Output the (x, y) coordinate of the center of the cell containing the given text.  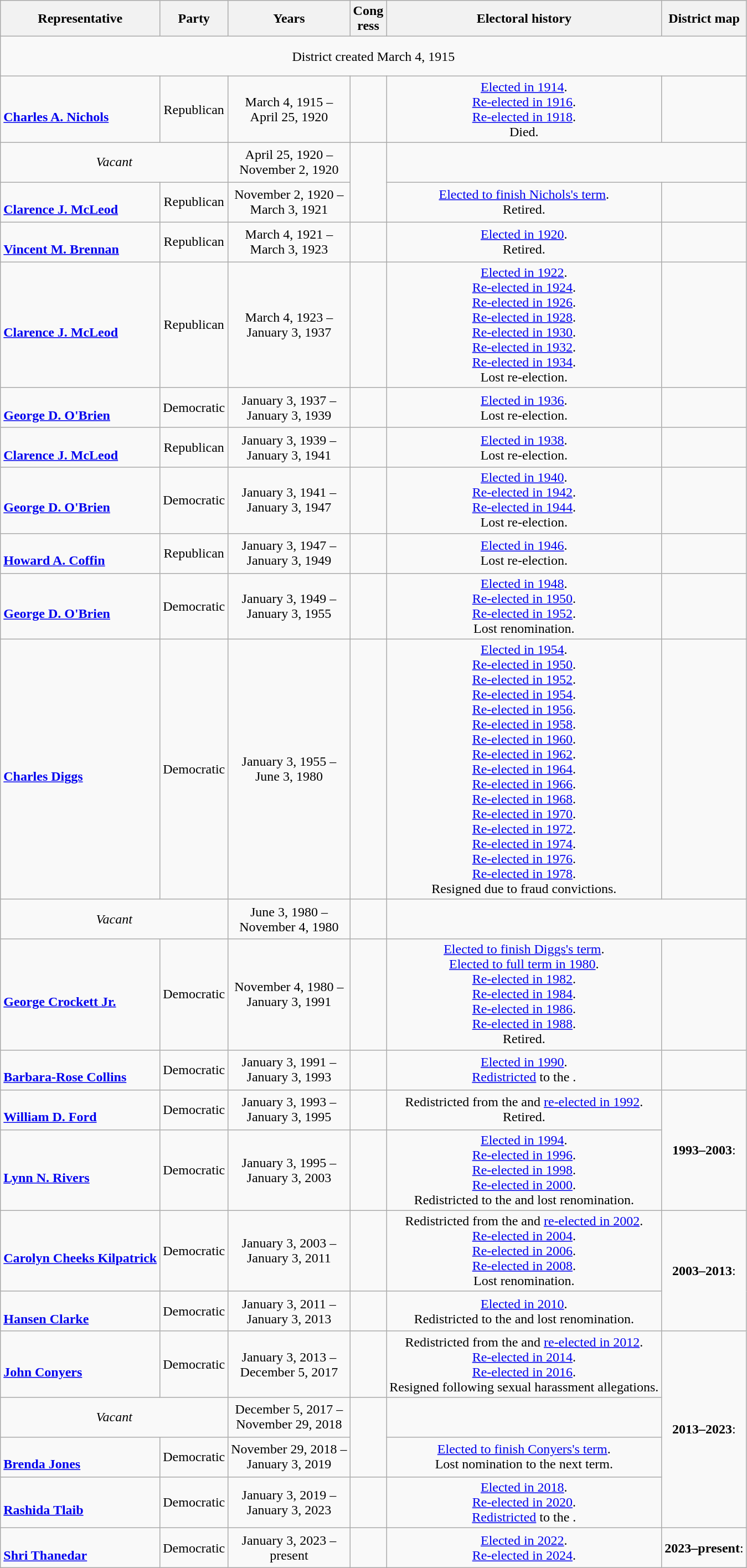
William D. Ford (80, 1110)
January 3, 1939 –January 3, 1941 (289, 447)
Redistricted from the and re-elected in 2002.Re-elected in 2004.Re-elected in 2006.Re-elected in 2008.Lost renomination. (524, 1251)
Howard A. Coffin (80, 553)
Elected in 1920.Retired. (524, 242)
Brenda Jones (80, 1457)
Elected in 1940.Re-elected in 1942.Re-elected in 1944.Lost re-election. (524, 501)
November 4, 1980 –January 3, 1991 (289, 994)
District map (704, 19)
January 3, 2013 –December 5, 2017 (289, 1364)
December 5, 2017 –November 29, 2018 (289, 1417)
Barbara-Rose Collins (80, 1070)
January 3, 2023 –present (289, 1548)
January 3, 1941 –January 3, 1947 (289, 501)
April 25, 1920 –November 2, 1920 (289, 162)
Charles A. Nichols (80, 110)
Carolyn Cheeks Kilpatrick (80, 1251)
Elected in 2018.Re-elected in 2020.Redistricted to the . (524, 1502)
Elected in 2010.Redistricted to the and lost renomination. (524, 1311)
2003–2013: (704, 1271)
Electoral history (524, 19)
Vincent M. Brennan (80, 242)
Years (289, 19)
January 3, 1995 –January 3, 2003 (289, 1170)
Redistricted from the and re-elected in 2012.Re-elected in 2014.Re-elected in 2016.Resigned following sexual harassment allegations. (524, 1364)
George Crockett Jr. (80, 994)
District created March 4, 1915 (373, 56)
Redistricted from the and re-elected in 1992.Retired. (524, 1110)
Elected to finish Conyers's term.Lost nomination to the next term. (524, 1457)
Congress (368, 19)
2023–present: (704, 1548)
January 3, 2019 –January 3, 2023 (289, 1502)
Representative (80, 19)
November 29, 2018 –January 3, 2019 (289, 1457)
March 4, 1921 –March 3, 1923 (289, 242)
March 4, 1915 –April 25, 1920 (289, 110)
Elected in 1946.Lost re-election. (524, 553)
January 3, 1937 –January 3, 1939 (289, 408)
January 3, 2011 –January 3, 2013 (289, 1311)
Elected in 1994.Re-elected in 1996.Re-elected in 1998.Re-elected in 2000.Redistricted to the and lost renomination. (524, 1170)
March 4, 1923 –January 3, 1937 (289, 324)
January 3, 1947 –January 3, 1949 (289, 553)
Elected in 2022.Re-elected in 2024. (524, 1548)
January 3, 1991 –January 3, 1993 (289, 1070)
Elected to finish Nichols's term.Retired. (524, 202)
June 3, 1980 –November 4, 1980 (289, 919)
Elected in 1990.Redistricted to the . (524, 1070)
Rashida Tlaib (80, 1502)
Party (194, 19)
Elected in 1948.Re-elected in 1950.Re-elected in 1952.Lost renomination. (524, 606)
November 2, 1920 –March 3, 1921 (289, 202)
January 3, 1949 –January 3, 1955 (289, 606)
John Conyers (80, 1364)
Elected to finish Diggs's term.Elected to full term in 1980.Re-elected in 1982.Re-elected in 1984.Re-elected in 1986.Re-elected in 1988.Retired. (524, 994)
January 3, 1955 –June 3, 1980 (289, 769)
Elected in 1938.Lost re-election. (524, 447)
January 3, 2003 –January 3, 2011 (289, 1251)
Charles Diggs (80, 769)
Elected in 1922.Re-elected in 1924.Re-elected in 1926.Re-elected in 1928.Re-elected in 1930.Re-elected in 1932.Re-elected in 1934.Lost re-election. (524, 324)
2013–2023: (704, 1430)
Shri Thanedar (80, 1548)
Elected in 1936.Lost re-election. (524, 408)
Lynn N. Rivers (80, 1170)
January 3, 1993 –January 3, 1995 (289, 1110)
1993–2003: (704, 1150)
Hansen Clarke (80, 1311)
Elected in 1914.Re-elected in 1916.Re-elected in 1918.Died. (524, 110)
